Determine the (x, y) coordinate at the center of the cell enclosing the given text.  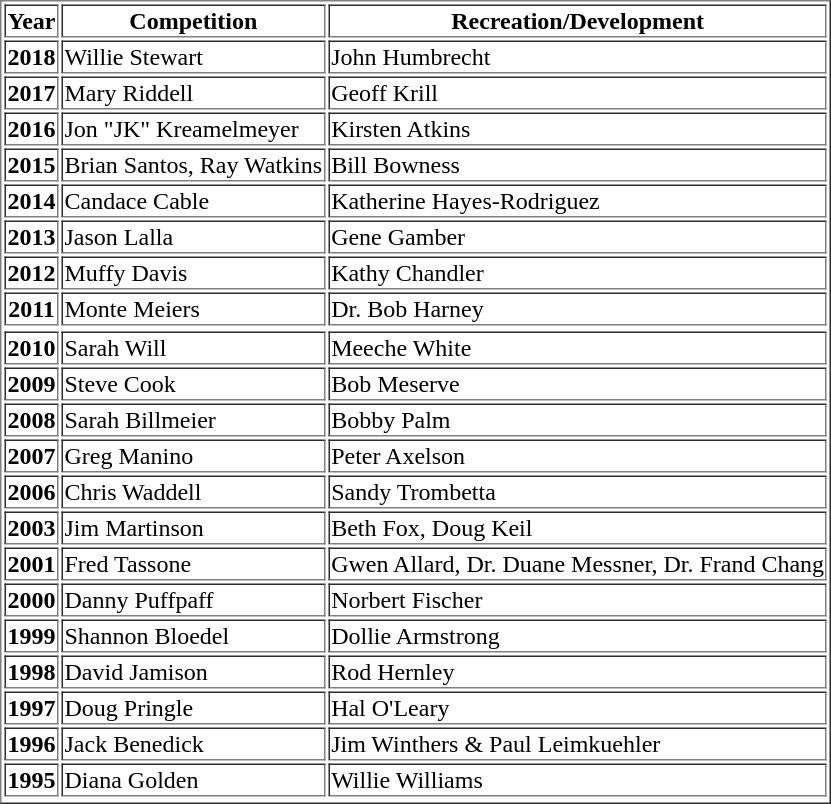
Diana Golden (194, 780)
Bill Bowness (578, 164)
1996 (31, 744)
Rod Hernley (578, 672)
Jack Benedick (194, 744)
Kirsten Atkins (578, 128)
Gwen Allard, Dr. Duane Messner, Dr. Frand Chang (578, 564)
Dollie Armstrong (578, 636)
Sarah Will (194, 348)
Hal O'Leary (578, 708)
Willie Stewart (194, 56)
Chris Waddell (194, 492)
Willie Williams (578, 780)
Bob Meserve (578, 384)
2009 (31, 384)
Jon "JK" Kreamelmeyer (194, 128)
Candace Cable (194, 200)
1997 (31, 708)
Steve Cook (194, 384)
2016 (31, 128)
2006 (31, 492)
Jim Martinson (194, 528)
2001 (31, 564)
2010 (31, 348)
Peter Axelson (578, 456)
1999 (31, 636)
2003 (31, 528)
2017 (31, 92)
Meeche White (578, 348)
2013 (31, 236)
Doug Pringle (194, 708)
Sandy Trombetta (578, 492)
2008 (31, 420)
1998 (31, 672)
Danny Puffpaff (194, 600)
Fred Tassone (194, 564)
Geoff Krill (578, 92)
Jason Lalla (194, 236)
2015 (31, 164)
Mary Riddell (194, 92)
Monte Meiers (194, 308)
Kathy Chandler (578, 272)
Sarah Billmeier (194, 420)
Brian Santos, Ray Watkins (194, 164)
Beth Fox, Doug Keil (578, 528)
David Jamison (194, 672)
2011 (31, 308)
2018 (31, 56)
Muffy Davis (194, 272)
Greg Manino (194, 456)
2012 (31, 272)
2007 (31, 456)
Gene Gamber (578, 236)
2014 (31, 200)
John Humbrecht (578, 56)
Katherine Hayes-Rodriguez (578, 200)
Jim Winthers & Paul Leimkuehler (578, 744)
Dr. Bob Harney (578, 308)
Shannon Bloedel (194, 636)
Year (31, 20)
Norbert Fischer (578, 600)
2000 (31, 600)
1995 (31, 780)
Competition (194, 20)
Bobby Palm (578, 420)
Recreation/Development (578, 20)
